From the cell containing the given text, extract its center point as [x, y] coordinate. 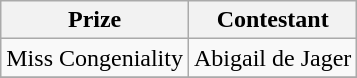
Miss Congeniality [95, 58]
Prize [95, 20]
Abigail de Jager [272, 58]
Contestant [272, 20]
